For the text-containing cell, return its midpoint in (x, y) coordinate format. 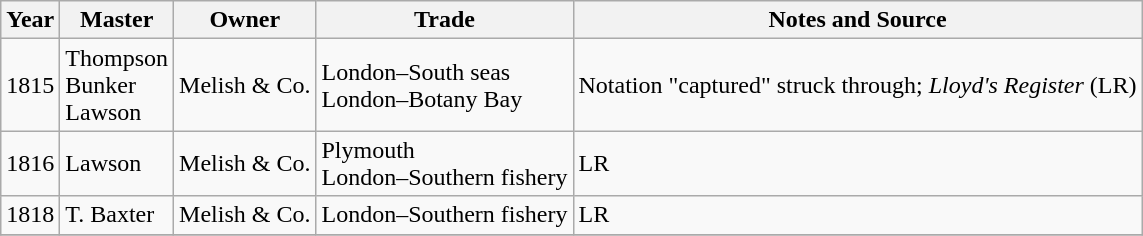
ThompsonBunkerLawson (117, 85)
Notes and Source (858, 20)
London–Southern fishery (444, 215)
Owner (245, 20)
PlymouthLondon–Southern fishery (444, 164)
Trade (444, 20)
Notation "captured" struck through; Lloyd's Register (LR) (858, 85)
1815 (30, 85)
Master (117, 20)
T. Baxter (117, 215)
Lawson (117, 164)
1816 (30, 164)
London–South seasLondon–Botany Bay (444, 85)
Year (30, 20)
1818 (30, 215)
